Pinpoint the cell where the given text exists, returning its (X, Y) midpoint coordinate. 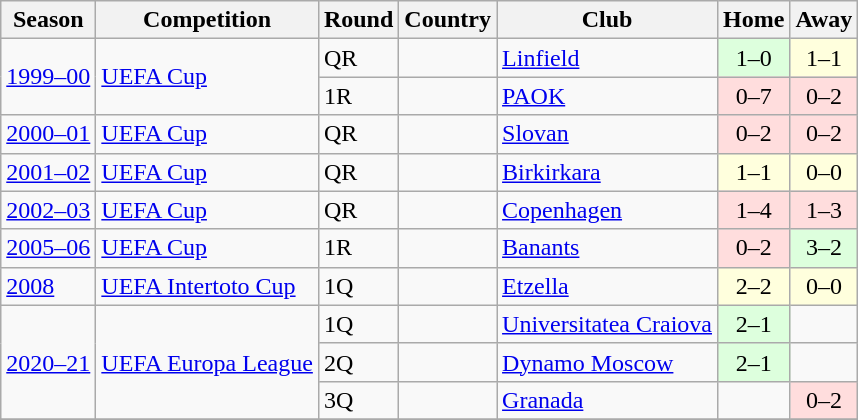
Country (448, 20)
2008 (48, 286)
Round (358, 20)
Etzella (608, 286)
Competition (208, 20)
2001–02 (48, 172)
Away (824, 20)
Banants (608, 248)
2002–03 (48, 210)
2–2 (754, 286)
Copenhagen (608, 210)
1999–00 (48, 77)
1–0 (754, 58)
2Q (358, 362)
Season (48, 20)
Home (754, 20)
3Q (358, 400)
Linfield (608, 58)
Club (608, 20)
2000–01 (48, 134)
2005–06 (48, 248)
1–3 (824, 210)
UEFA Intertoto Cup (208, 286)
2020–21 (48, 362)
PAOK (608, 96)
Birkirkara (608, 172)
1–4 (754, 210)
Slovan (608, 134)
3–2 (824, 248)
Dynamo Moscow (608, 362)
0–7 (754, 96)
Granada (608, 400)
Universitatea Craiova (608, 324)
UEFA Europa League (208, 362)
